From the cell containing the given text, extract its center point as [x, y] coordinate. 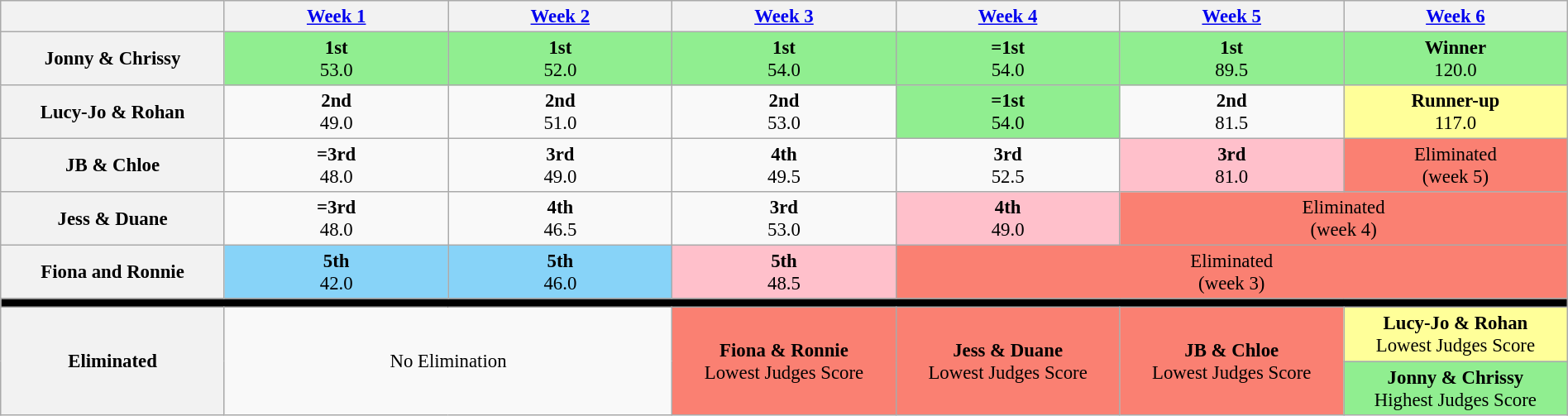
5th48.5 [784, 273]
5th46.0 [561, 273]
Week 1 [336, 17]
3rd81.0 [1232, 165]
3rd53.0 [784, 218]
4th49.0 [1007, 218]
Jonny & ChrissyHighest Judges Score [1456, 389]
4th49.5 [784, 165]
4th46.5 [561, 218]
1st54.0 [784, 60]
Fiona & RonnieLowest Judges Score [784, 361]
1st89.5 [1232, 60]
Jonny & Chrissy [112, 60]
Week 5 [1232, 17]
5th42.0 [336, 273]
Week 2 [561, 17]
3rd49.0 [561, 165]
Fiona and Ronnie [112, 273]
Jess & Duane [112, 218]
Jess & DuaneLowest Judges Score [1007, 361]
JB & Chloe Lowest Judges Score [1232, 361]
Eliminated [112, 361]
Week 6 [1456, 17]
Eliminated(week 4) [1343, 218]
1st53.0 [336, 60]
Eliminated(week 3) [1231, 273]
2nd51.0 [561, 112]
No Elimination [448, 361]
Runner-up117.0 [1456, 112]
2nd49.0 [336, 112]
1st52.0 [561, 60]
2nd81.5 [1232, 112]
Lucy-Jo & Rohan [112, 112]
Week 4 [1007, 17]
Lucy-Jo & RohanLowest Judges Score [1456, 334]
Eliminated(week 5) [1456, 165]
Week 3 [784, 17]
3rd52.5 [1007, 165]
Winner120.0 [1456, 60]
2nd53.0 [784, 112]
JB & Chloe [112, 165]
